Determine the (x, y) coordinate at the center of the cell enclosing the given text.  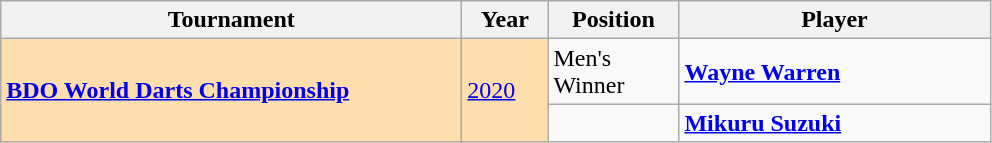
Wayne Warren (834, 72)
Year (505, 20)
Tournament (232, 20)
Mikuru Suzuki (834, 123)
BDO World Darts Championship (232, 90)
Position (614, 20)
Player (834, 20)
2020 (505, 90)
Men's Winner (614, 72)
